Identify which cell holds the provided text, then report its [x, y] central coordinate. 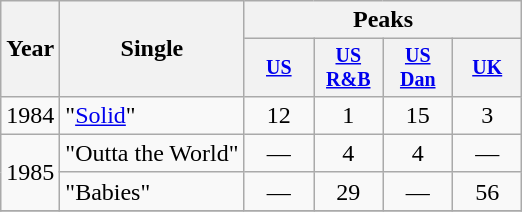
1 [348, 115]
USDan [418, 68]
29 [348, 191]
Single [152, 49]
USR&B [348, 68]
12 [278, 115]
UK [486, 68]
Peaks [383, 20]
15 [418, 115]
1984 [30, 115]
Year [30, 49]
US [278, 68]
3 [486, 115]
1985 [30, 172]
"Solid" [152, 115]
56 [486, 191]
"Outta the World" [152, 153]
"Babies" [152, 191]
